Scan for the cell matching the given text and deliver its [X, Y] coordinate at center. 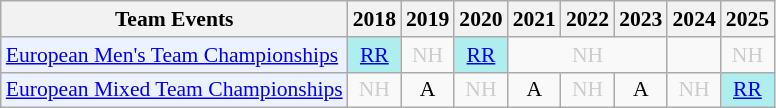
2021 [534, 19]
2018 [374, 19]
2020 [480, 19]
2023 [640, 19]
2025 [748, 19]
2022 [588, 19]
2024 [694, 19]
European Men's Team Championships [174, 55]
Team Events [174, 19]
European Mixed Team Championships [174, 90]
2019 [428, 19]
